Output the [x, y] coordinate of the center of the cell containing the given text.  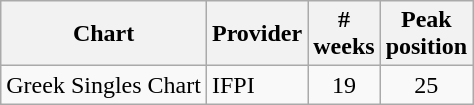
Chart [104, 34]
Greek Singles Chart [104, 85]
#weeks [344, 34]
Peakposition [426, 34]
IFPI [256, 85]
19 [344, 85]
25 [426, 85]
Provider [256, 34]
